Detect which cell encompasses the target text, then output its (x, y) center coordinate. 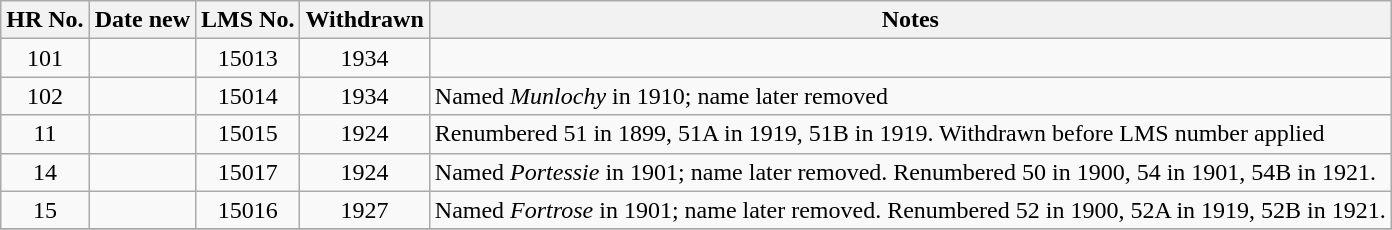
101 (45, 58)
1927 (364, 210)
11 (45, 134)
15013 (248, 58)
102 (45, 96)
15014 (248, 96)
HR No. (45, 20)
15015 (248, 134)
Date new (142, 20)
15017 (248, 172)
14 (45, 172)
Named Munlochy in 1910; name later removed (910, 96)
Notes (910, 20)
15 (45, 210)
Renumbered 51 in 1899, 51A in 1919, 51B in 1919. Withdrawn before LMS number applied (910, 134)
Named Fortrose in 1901; name later removed. Renumbered 52 in 1900, 52A in 1919, 52B in 1921. (910, 210)
15016 (248, 210)
Named Portessie in 1901; name later removed. Renumbered 50 in 1900, 54 in 1901, 54B in 1921. (910, 172)
Withdrawn (364, 20)
LMS No. (248, 20)
